From the cell containing the given text, extract its center point as [X, Y] coordinate. 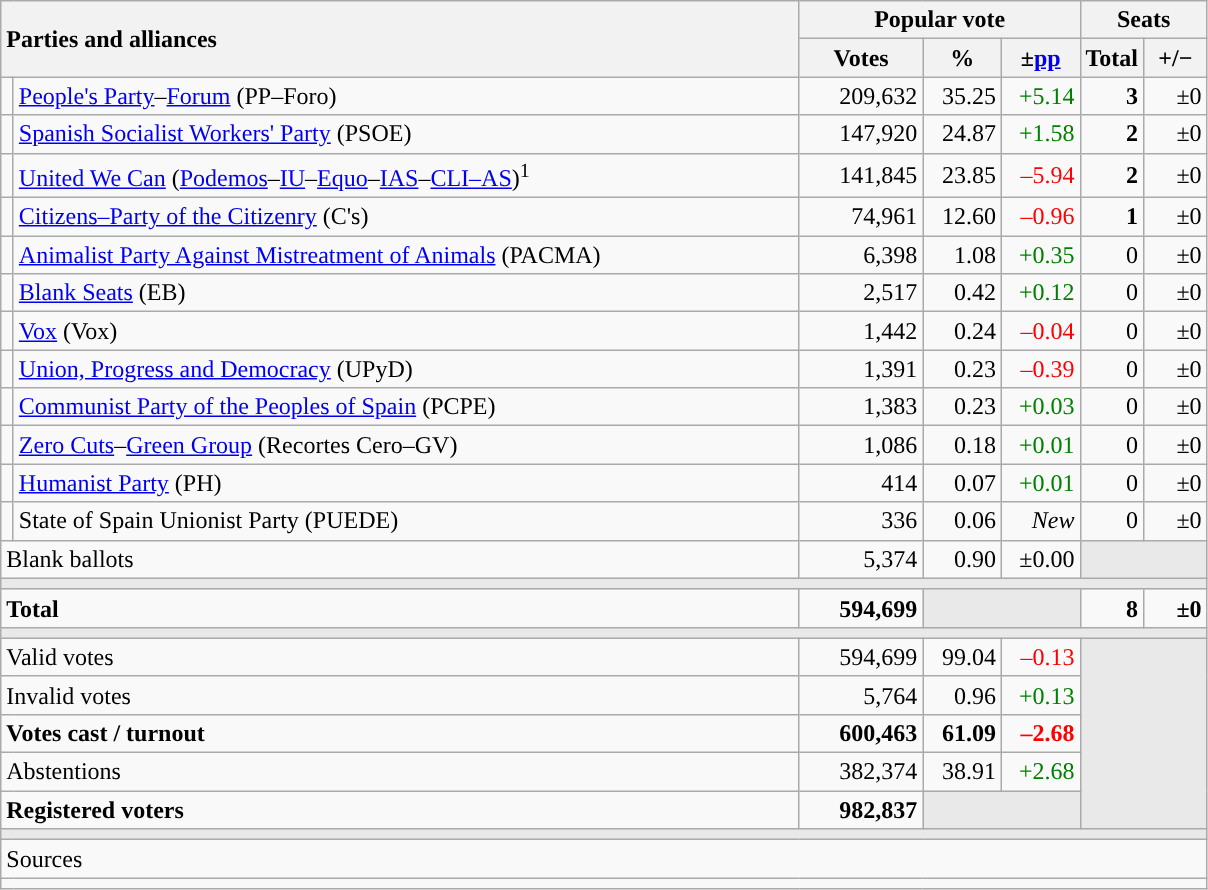
6,398 [861, 255]
Humanist Party (PH) [406, 483]
Registered voters [400, 810]
–0.96 [1040, 217]
5,764 [861, 695]
1 [1112, 217]
Votes [861, 58]
–0.13 [1040, 657]
5,374 [861, 559]
23.85 [962, 176]
Union, Progress and Democracy (UPyD) [406, 369]
Votes cast / turnout [400, 733]
0.18 [962, 445]
Animalist Party Against Mistreatment of Animals (PACMA) [406, 255]
–5.94 [1040, 176]
Vox (Vox) [406, 331]
New [1040, 521]
–0.04 [1040, 331]
0.42 [962, 293]
Parties and alliances [400, 39]
1,383 [861, 407]
Invalid votes [400, 695]
209,632 [861, 96]
8 [1112, 608]
Seats [1144, 20]
982,837 [861, 810]
Abstentions [400, 772]
+1.58 [1040, 134]
0.24 [962, 331]
+/− [1176, 58]
±0.00 [1040, 559]
1,086 [861, 445]
Zero Cuts–Green Group (Recortes Cero–GV) [406, 445]
600,463 [861, 733]
People's Party–Forum (PP–Foro) [406, 96]
% [962, 58]
+0.03 [1040, 407]
Communist Party of the Peoples of Spain (PCPE) [406, 407]
+0.35 [1040, 255]
35.25 [962, 96]
0.96 [962, 695]
61.09 [962, 733]
+2.68 [1040, 772]
United We Can (Podemos–IU–Equo–IAS–CLI–AS)1 [406, 176]
Citizens–Party of the Citizenry (C's) [406, 217]
±pp [1040, 58]
336 [861, 521]
–0.39 [1040, 369]
Blank Seats (EB) [406, 293]
1,391 [861, 369]
2,517 [861, 293]
+0.12 [1040, 293]
+0.13 [1040, 695]
Spanish Socialist Workers' Party (PSOE) [406, 134]
0.06 [962, 521]
141,845 [861, 176]
+5.14 [1040, 96]
1.08 [962, 255]
414 [861, 483]
1,442 [861, 331]
Sources [604, 859]
74,961 [861, 217]
12.60 [962, 217]
99.04 [962, 657]
0.07 [962, 483]
Blank ballots [400, 559]
Valid votes [400, 657]
382,374 [861, 772]
147,920 [861, 134]
0.90 [962, 559]
3 [1112, 96]
Popular vote [940, 20]
38.91 [962, 772]
–2.68 [1040, 733]
State of Spain Unionist Party (PUEDE) [406, 521]
24.87 [962, 134]
